Provide the [x, y] coordinate of the cell's center where the given text is located.  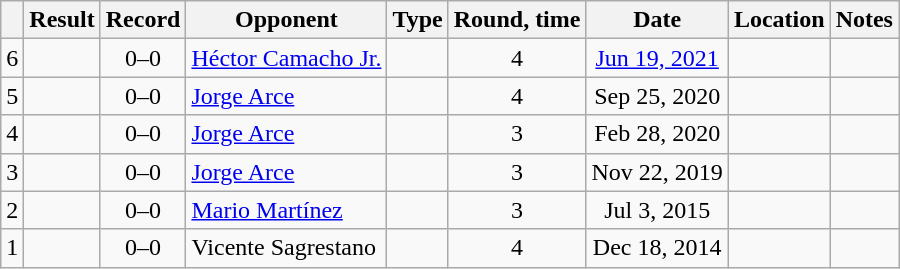
Sep 25, 2020 [657, 96]
Record [143, 20]
1 [12, 248]
Date [657, 20]
Mario Martínez [286, 210]
Jun 19, 2021 [657, 58]
Round, time [517, 20]
Type [418, 20]
Feb 28, 2020 [657, 134]
6 [12, 58]
Vicente Sagrestano [286, 248]
Location [779, 20]
Jul 3, 2015 [657, 210]
Result [62, 20]
5 [12, 96]
Dec 18, 2014 [657, 248]
Opponent [286, 20]
Notes [864, 20]
2 [12, 210]
Nov 22, 2019 [657, 172]
Héctor Camacho Jr. [286, 58]
